Capture the cell that displays the provided text and extract its [X, Y] central coordinate. 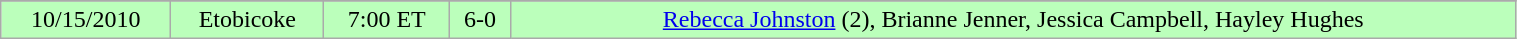
Rebecca Johnston (2), Brianne Jenner, Jessica Campbell, Hayley Hughes [1013, 20]
7:00 ET [387, 20]
Etobicoke [248, 20]
6-0 [480, 20]
10/15/2010 [86, 20]
